Determine the [x, y] coordinate at the center of the cell enclosing the given text.  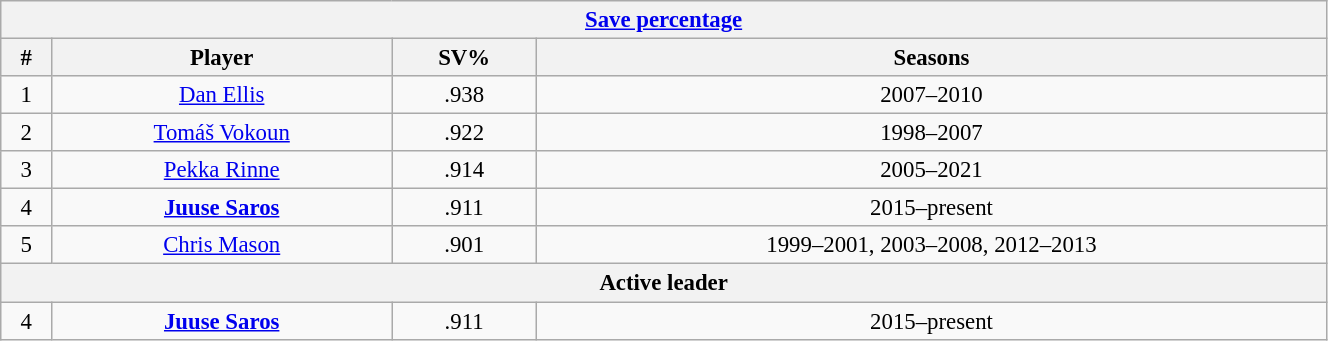
2007–2010 [932, 95]
Seasons [932, 58]
2005–2021 [932, 170]
.901 [464, 245]
.938 [464, 95]
SV% [464, 58]
Active leader [664, 283]
1998–2007 [932, 133]
3 [26, 170]
Pekka Rinne [222, 170]
Dan Ellis [222, 95]
Chris Mason [222, 245]
Player [222, 58]
Tomáš Vokoun [222, 133]
# [26, 58]
1 [26, 95]
.914 [464, 170]
Save percentage [664, 20]
1999–2001, 2003–2008, 2012–2013 [932, 245]
.922 [464, 133]
5 [26, 245]
2 [26, 133]
